Identify which cell holds the provided text, then report its [X, Y] central coordinate. 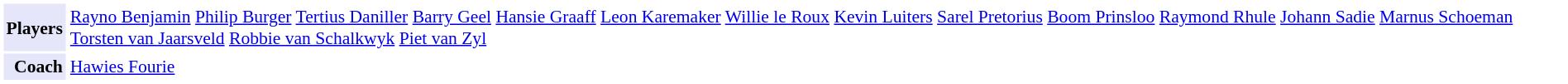
Hawies Fourie [816, 67]
Coach [34, 67]
Players [34, 27]
